Pinpoint the cell where the given text exists, returning its [x, y] midpoint coordinate. 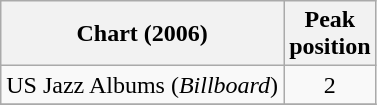
US Jazz Albums (Billboard) [142, 85]
Peakposition [330, 34]
Chart (2006) [142, 34]
2 [330, 85]
